Locate the cell with the specified text and output its [X, Y] center coordinate. 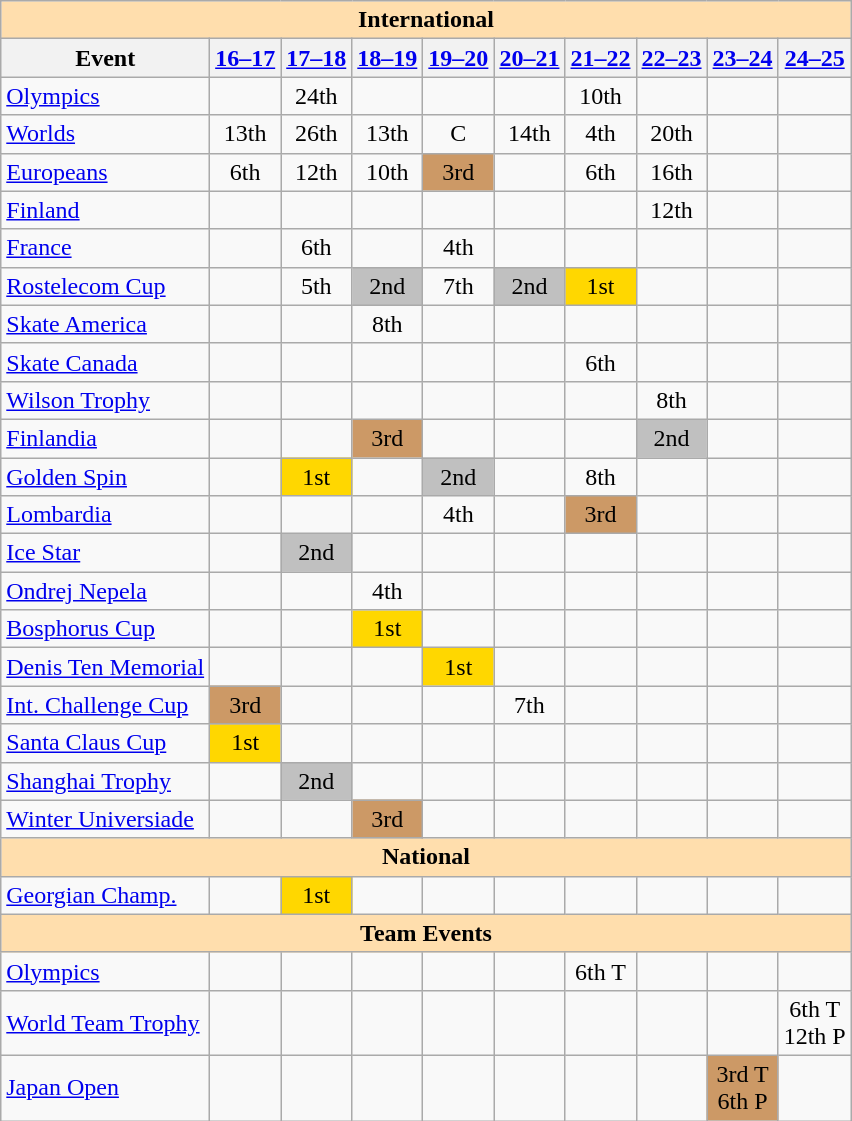
France [106, 248]
18–19 [388, 58]
Georgian Champ. [106, 895]
Skate America [106, 324]
Lombardia [106, 515]
24th [316, 96]
17–18 [316, 58]
Bosphorus Cup [106, 629]
6th T [600, 971]
22–23 [672, 58]
Golden Spin [106, 477]
23–24 [742, 58]
20th [672, 134]
Finland [106, 210]
14th [530, 134]
International [426, 20]
16–17 [246, 58]
Rostelecom Cup [106, 286]
24–25 [814, 58]
Wilson Trophy [106, 400]
Denis Ten Memorial [106, 667]
Event [106, 58]
3rd T 6th P [742, 1088]
Team Events [426, 933]
Japan Open [106, 1088]
Worlds [106, 134]
Ice Star [106, 553]
21–22 [600, 58]
World Team Trophy [106, 1022]
Skate Canada [106, 362]
Winter Universiade [106, 819]
20–21 [530, 58]
C [458, 134]
26th [316, 134]
Ondrej Nepela [106, 591]
16th [672, 172]
Int. Challenge Cup [106, 705]
National [426, 857]
6th T12th P [814, 1022]
Santa Claus Cup [106, 743]
Shanghai Trophy [106, 781]
Finlandia [106, 438]
Europeans [106, 172]
19–20 [458, 58]
5th [316, 286]
